For the text-containing cell, return its midpoint in (x, y) coordinate format. 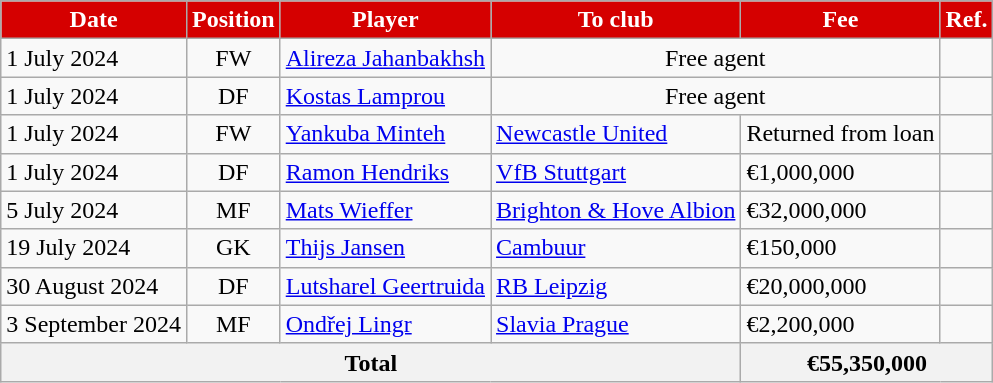
To club (616, 20)
Alireza Jahanbakhsh (385, 58)
19 July 2024 (94, 248)
Player (385, 20)
Slavia Prague (616, 324)
€150,000 (840, 248)
Cambuur (616, 248)
Position (233, 20)
Total (371, 362)
Ref. (966, 20)
GK (233, 248)
€32,000,000 (840, 210)
Yankuba Minteh (385, 134)
Fee (840, 20)
€2,200,000 (840, 324)
Brighton & Hove Albion (616, 210)
Ramon Hendriks (385, 172)
Ondřej Lingr (385, 324)
30 August 2024 (94, 286)
Kostas Lamprou (385, 96)
Lutsharel Geertruida (385, 286)
Date (94, 20)
€1,000,000 (840, 172)
VfB Stuttgart (616, 172)
3 September 2024 (94, 324)
Newcastle United (616, 134)
Mats Wieffer (385, 210)
€20,000,000 (840, 286)
5 July 2024 (94, 210)
Thijs Jansen (385, 248)
Returned from loan (840, 134)
€55,350,000 (867, 362)
RB Leipzig (616, 286)
